Locate the cell with the specified text and output its (X, Y) center coordinate. 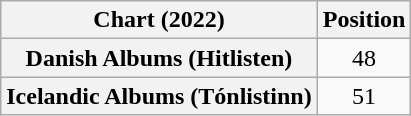
Chart (2022) (159, 20)
Position (364, 20)
Icelandic Albums (Tónlistinn) (159, 96)
51 (364, 96)
Danish Albums (Hitlisten) (159, 58)
48 (364, 58)
